Return the [x, y] coordinate for the center point of the cell that contains the specified text.  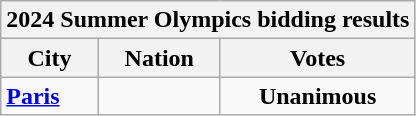
Votes [318, 58]
Paris [50, 96]
Unanimous [318, 96]
City [50, 58]
2024 Summer Olympics bidding results [208, 20]
Nation [159, 58]
